Find where the given text appears and provide that cell's center as (x, y) coordinate. 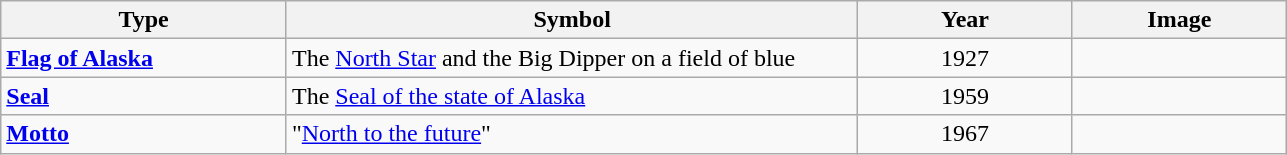
The Seal of the state of Alaska (572, 96)
Year (965, 20)
Flag of Alaska (144, 58)
The North Star and the Big Dipper on a field of blue (572, 58)
Image (1179, 20)
Symbol (572, 20)
"North to the future" (572, 134)
Seal (144, 96)
Motto (144, 134)
Type (144, 20)
1927 (965, 58)
1967 (965, 134)
1959 (965, 96)
